Detect which cell encompasses the target text, then output its [X, Y] center coordinate. 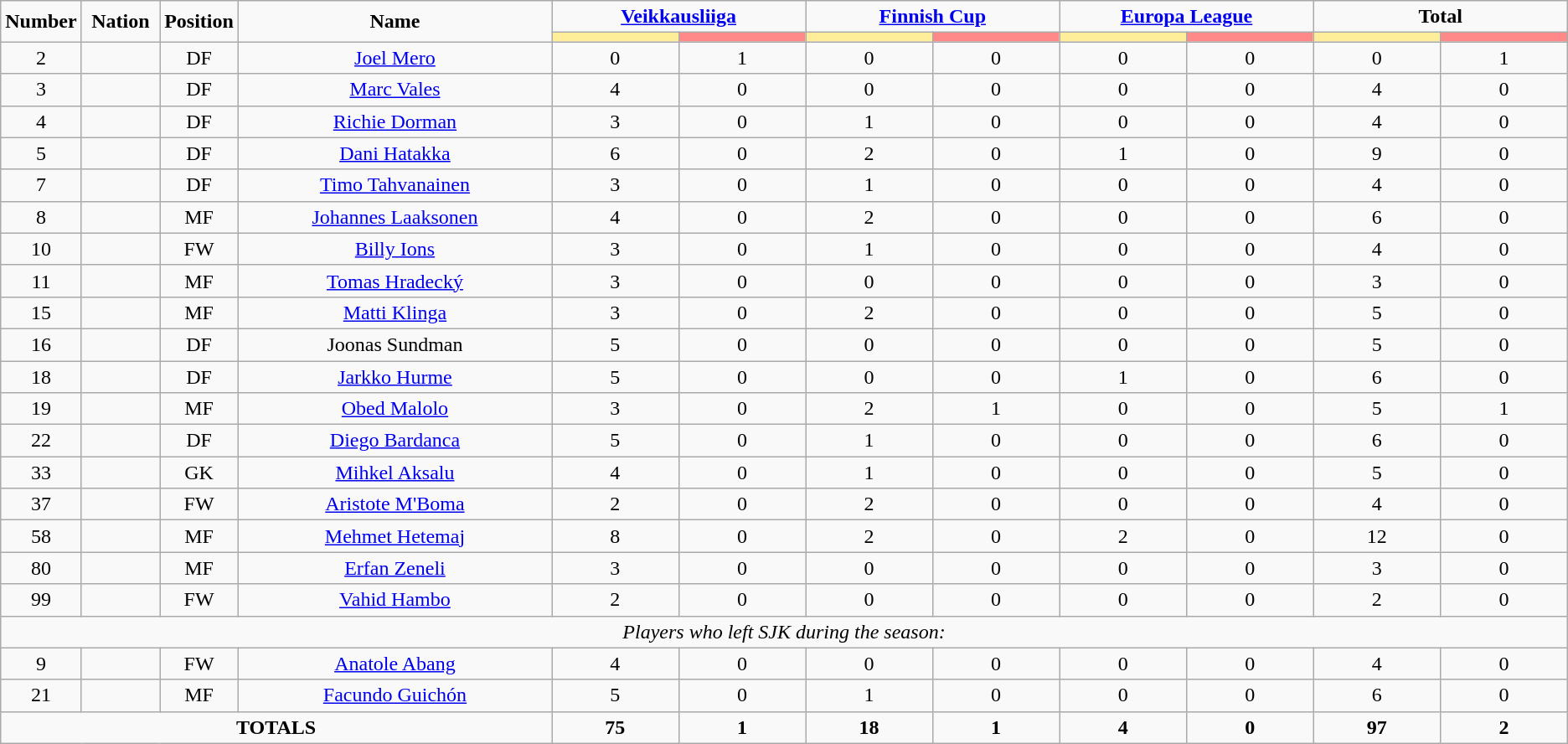
Johannes Laaksonen [395, 217]
Matti Klinga [395, 313]
Billy Ions [395, 249]
75 [615, 727]
Aristote M'Boma [395, 504]
80 [41, 568]
33 [41, 473]
58 [41, 536]
99 [41, 600]
Vahid Hambo [395, 600]
Position [199, 22]
Number [41, 22]
Players who left SJK during the season: [784, 632]
Jarkko Hurme [395, 376]
15 [41, 313]
97 [1377, 727]
Anatole Abang [395, 664]
Richie Dorman [395, 121]
Europa League [1186, 17]
GK [199, 473]
Timo Tahvanainen [395, 185]
Nation [121, 22]
Veikkausliiga [678, 17]
Total [1441, 17]
TOTALS [276, 727]
Mihkel Aksalu [395, 473]
Obed Malolo [395, 409]
Mehmet Hetemaj [395, 536]
Marc Vales [395, 90]
Dani Hatakka [395, 153]
19 [41, 409]
Diego Bardanca [395, 441]
11 [41, 281]
Joel Mero [395, 58]
22 [41, 441]
12 [1377, 536]
7 [41, 185]
21 [41, 695]
16 [41, 344]
Facundo Guichón [395, 695]
Joonas Sundman [395, 344]
Tomas Hradecký [395, 281]
Name [395, 22]
Erfan Zeneli [395, 568]
37 [41, 504]
10 [41, 249]
Finnish Cup [933, 17]
